Detect which cell encompasses the target text, then output its (X, Y) center coordinate. 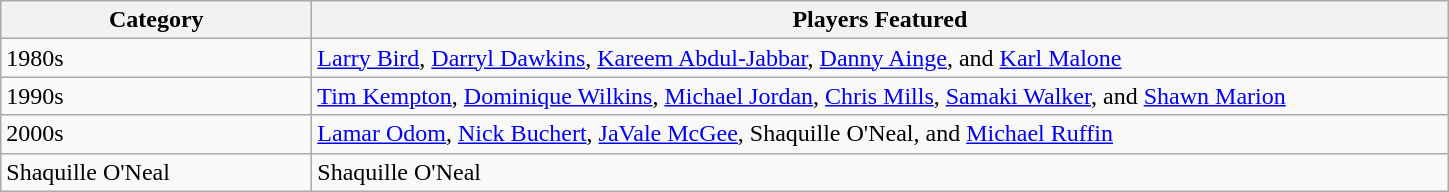
2000s (156, 134)
1980s (156, 58)
Larry Bird, Darryl Dawkins, Kareem Abdul-Jabbar, Danny Ainge, and Karl Malone (880, 58)
Players Featured (880, 20)
Lamar Odom, Nick Buchert, JaVale McGee, Shaquille O'Neal, and Michael Ruffin (880, 134)
1990s (156, 96)
Category (156, 20)
Tim Kempton, Dominique Wilkins, Michael Jordan, Chris Mills, Samaki Walker, and Shawn Marion (880, 96)
